From the cell containing the given text, extract its center point as (x, y) coordinate. 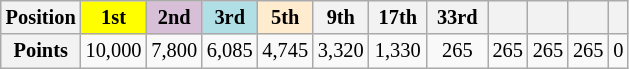
5th (285, 17)
17th (398, 17)
33rd (458, 17)
3rd (230, 17)
10,000 (114, 51)
6,085 (230, 51)
9th (341, 17)
Position (41, 17)
7,800 (174, 51)
4,745 (285, 51)
1st (114, 17)
3,320 (341, 51)
1,330 (398, 51)
0 (618, 51)
2nd (174, 17)
Points (41, 51)
